Detect which cell encompasses the target text, then output its (x, y) center coordinate. 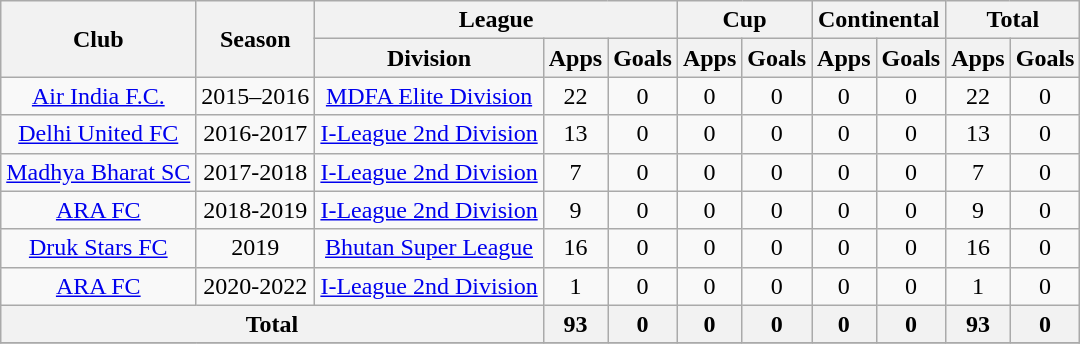
Air India F.C. (98, 96)
2017-2018 (256, 172)
Club (98, 39)
2019 (256, 248)
Season (256, 39)
Cup (744, 20)
Continental (879, 20)
Delhi United FC (98, 134)
2015–2016 (256, 96)
2020-2022 (256, 286)
MDFA Elite Division (429, 96)
2018-2019 (256, 210)
2016-2017 (256, 134)
Bhutan Super League (429, 248)
League (496, 20)
Druk Stars FC (98, 248)
Madhya Bharat SC (98, 172)
Division (429, 58)
